Determine the [x, y] coordinate at the center of the cell enclosing the given text.  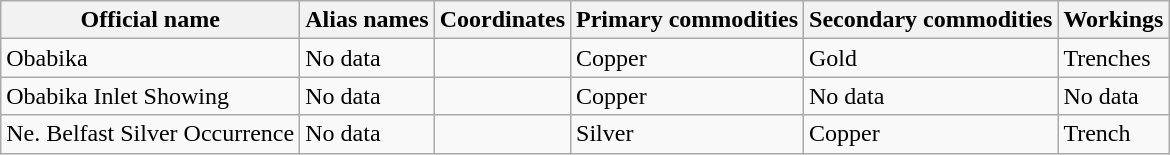
Alias names [367, 20]
Trench [1114, 134]
Coordinates [502, 20]
Gold [931, 58]
Ne. Belfast Silver Occurrence [150, 134]
Obabika Inlet Showing [150, 96]
Trenches [1114, 58]
Workings [1114, 20]
Silver [688, 134]
Obabika [150, 58]
Primary commodities [688, 20]
Official name [150, 20]
Secondary commodities [931, 20]
